Pinpoint the cell where the given text exists, returning its [X, Y] midpoint coordinate. 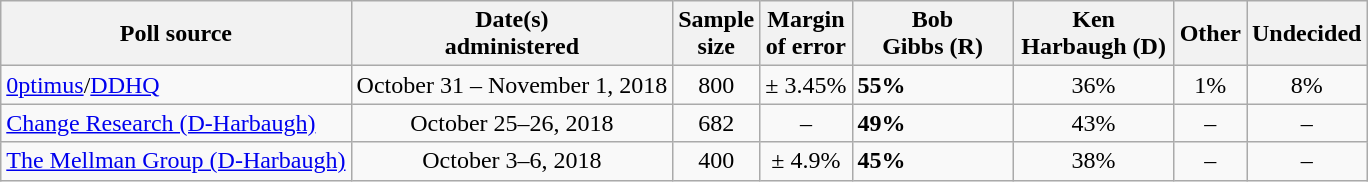
Poll source [176, 34]
682 [716, 123]
Date(s)administered [512, 34]
800 [716, 85]
45% [932, 161]
KenHarbaugh (D) [1094, 34]
36% [1094, 85]
± 4.9% [806, 161]
8% [1306, 85]
October 3–6, 2018 [512, 161]
Samplesize [716, 34]
400 [716, 161]
October 31 – November 1, 2018 [512, 85]
Other [1210, 34]
Change Research (D-Harbaugh) [176, 123]
1% [1210, 85]
0ptimus/DDHQ [176, 85]
Marginof error [806, 34]
Undecided [1306, 34]
The Mellman Group (D-Harbaugh) [176, 161]
± 3.45% [806, 85]
49% [932, 123]
38% [1094, 161]
October 25–26, 2018 [512, 123]
55% [932, 85]
43% [1094, 123]
BobGibbs (R) [932, 34]
